Capture the cell that displays the provided text and extract its [X, Y] central coordinate. 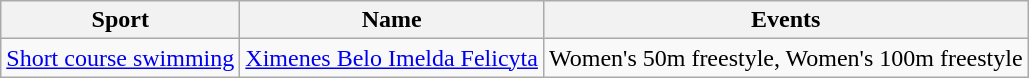
Sport [120, 20]
Ximenes Belo Imelda Felicyta [392, 58]
Women's 50m freestyle, Women's 100m freestyle [786, 58]
Short course swimming [120, 58]
Name [392, 20]
Events [786, 20]
